Find where the given text appears and provide that cell's center as [x, y] coordinate. 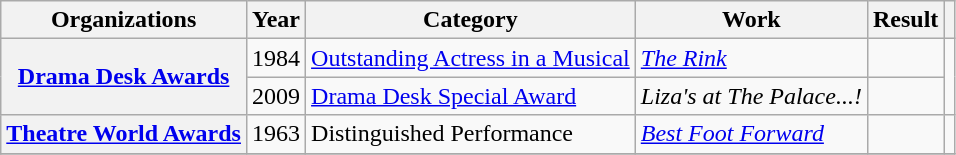
2009 [276, 96]
Year [276, 20]
Outstanding Actress in a Musical [471, 58]
The Rink [751, 58]
Best Foot Forward [751, 134]
1963 [276, 134]
Category [471, 20]
Work [751, 20]
Liza's at The Palace...! [751, 96]
Result [905, 20]
Drama Desk Awards [124, 77]
Theatre World Awards [124, 134]
Distinguished Performance [471, 134]
Organizations [124, 20]
1984 [276, 58]
Drama Desk Special Award [471, 96]
